From the cell containing the given text, extract its center point as [x, y] coordinate. 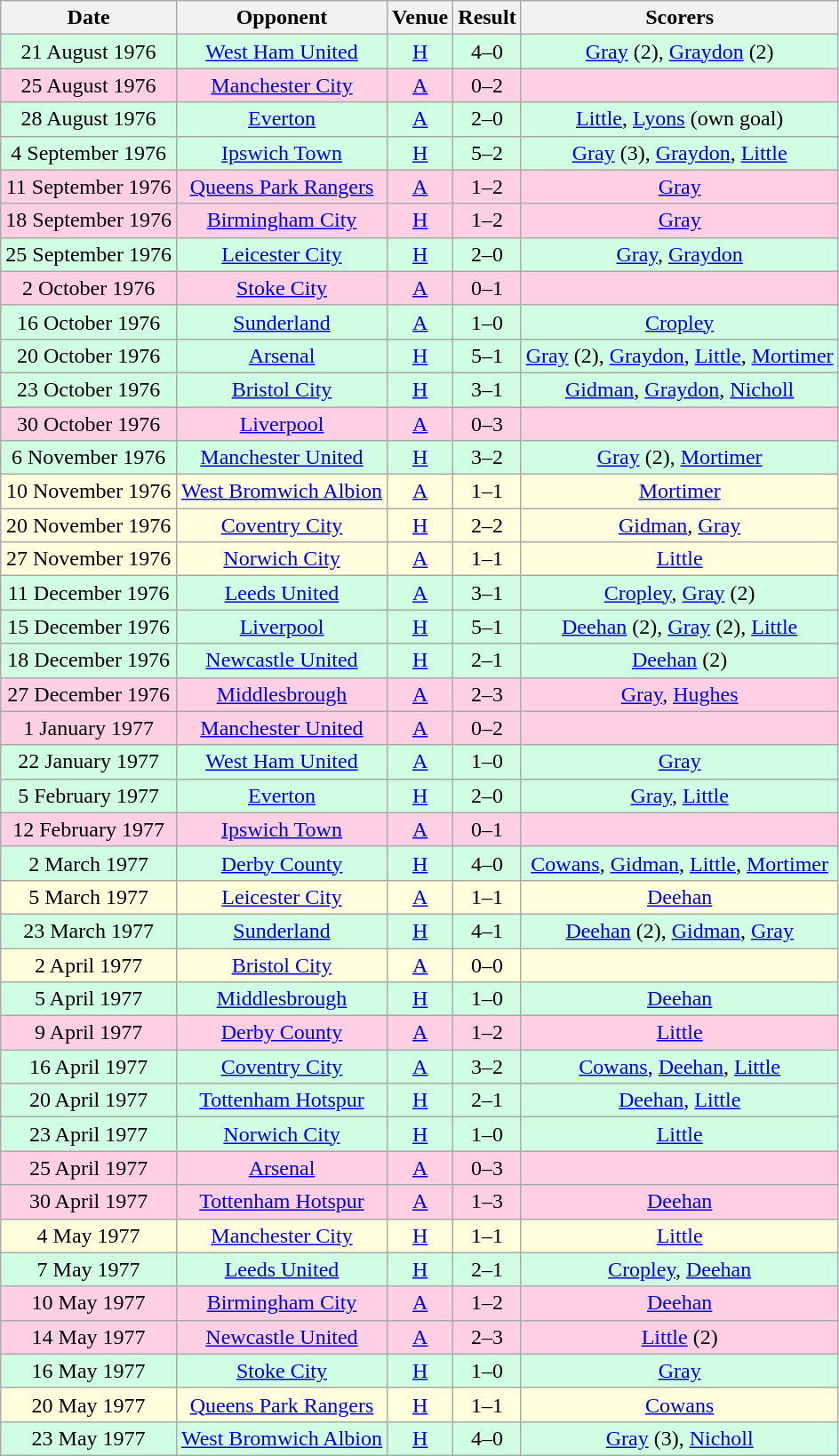
16 October 1976 [89, 322]
5 March 1977 [89, 897]
Gidman, Gray [679, 525]
23 May 1977 [89, 1438]
2 March 1977 [89, 863]
6 November 1976 [89, 458]
Cropley [679, 322]
14 May 1977 [89, 1337]
Little, Lyons (own goal) [679, 119]
30 April 1977 [89, 1202]
27 November 1976 [89, 559]
28 August 1976 [89, 119]
4–1 [487, 931]
22 January 1977 [89, 762]
Gray (2), Graydon, Little, Mortimer [679, 356]
16 May 1977 [89, 1371]
Gray (3), Graydon, Little [679, 153]
12 February 1977 [89, 829]
Result [487, 18]
7 May 1977 [89, 1269]
5–2 [487, 153]
10 November 1976 [89, 492]
Gray, Graydon [679, 254]
2 April 1977 [89, 964]
1 January 1977 [89, 728]
2 October 1976 [89, 288]
23 March 1977 [89, 931]
23 October 1976 [89, 389]
15 December 1976 [89, 627]
9 April 1977 [89, 1033]
20 April 1977 [89, 1100]
Cowans [679, 1404]
Cropley, Deehan [679, 1269]
1–3 [487, 1202]
Deehan (2), Gray (2), Little [679, 627]
21 August 1976 [89, 52]
Deehan (2), Gidman, Gray [679, 931]
18 September 1976 [89, 220]
Date [89, 18]
18 December 1976 [89, 660]
Gidman, Graydon, Nicholl [679, 389]
Gray, Hughes [679, 694]
2–2 [487, 525]
16 April 1977 [89, 1067]
Gray (2), Graydon (2) [679, 52]
Cowans, Gidman, Little, Mortimer [679, 863]
30 October 1976 [89, 424]
Little (2) [679, 1337]
Deehan (2) [679, 660]
5 April 1977 [89, 999]
23 April 1977 [89, 1134]
Cowans, Deehan, Little [679, 1067]
11 September 1976 [89, 187]
Opponent [281, 18]
Gray, Little [679, 796]
Cropley, Gray (2) [679, 593]
Gray (3), Nicholl [679, 1438]
20 May 1977 [89, 1404]
Venue [420, 18]
25 August 1976 [89, 85]
20 October 1976 [89, 356]
Scorers [679, 18]
Mortimer [679, 492]
11 December 1976 [89, 593]
20 November 1976 [89, 525]
25 April 1977 [89, 1168]
10 May 1977 [89, 1303]
0–0 [487, 964]
4 September 1976 [89, 153]
5 February 1977 [89, 796]
4 May 1977 [89, 1236]
Deehan, Little [679, 1100]
Gray (2), Mortimer [679, 458]
25 September 1976 [89, 254]
27 December 1976 [89, 694]
